Pinpoint the cell where the given text exists, returning its (X, Y) midpoint coordinate. 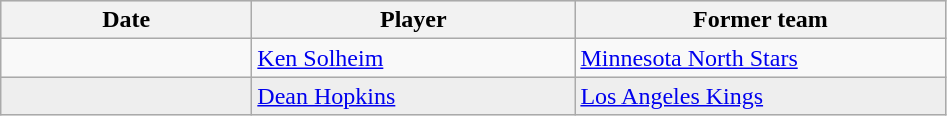
Dean Hopkins (414, 96)
Minnesota North Stars (760, 58)
Former team (760, 20)
Player (414, 20)
Date (126, 20)
Ken Solheim (414, 58)
Los Angeles Kings (760, 96)
